Locate the cell with the specified text and output its (x, y) center coordinate. 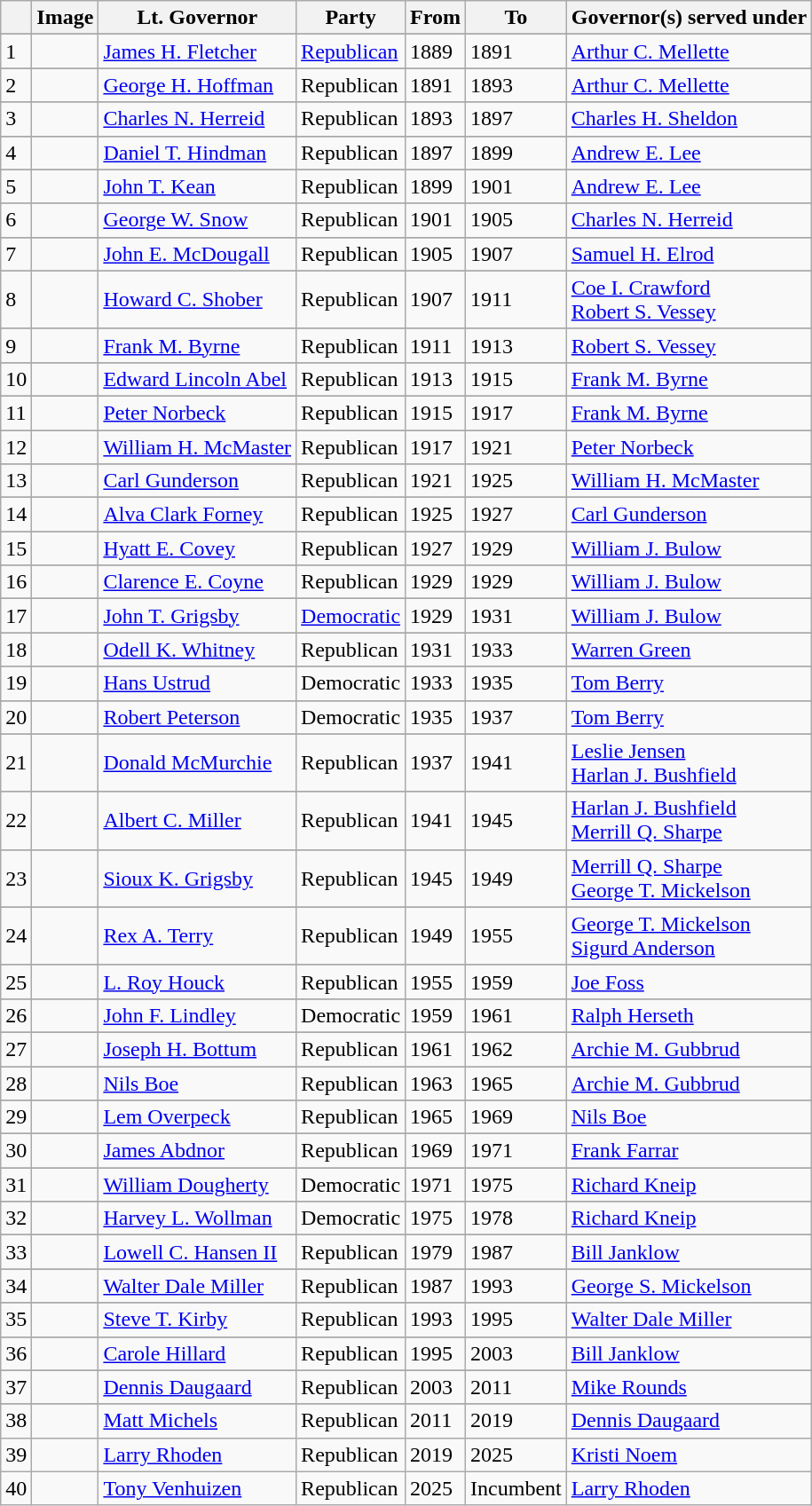
1978 (516, 1218)
Lt. Governor (197, 18)
Incumbent (516, 1488)
30 (16, 1151)
Party (351, 18)
Howard C. Shober (197, 300)
Robert S. Vessey (689, 345)
Lem Overpeck (197, 1117)
17 (16, 616)
36 (16, 1353)
John T. Grigsby (197, 616)
40 (16, 1488)
27 (16, 1049)
Edward Lincoln Abel (197, 379)
Joseph H. Bottum (197, 1049)
Harvey L. Wollman (197, 1218)
Image (66, 18)
Coe I. CrawfordRobert S. Vessey (689, 300)
2 (16, 85)
12 (16, 446)
George S. Mickelson (689, 1286)
Mike Rounds (689, 1387)
John T. Kean (197, 186)
34 (16, 1286)
Frank Farrar (689, 1151)
Charles H. Sheldon (689, 119)
Steve T. Kirby (197, 1320)
13 (16, 481)
William Dougherty (197, 1185)
33 (16, 1252)
Leslie JensenHarlan J. Bushfield (689, 763)
4 (16, 153)
Tony Venhuizen (197, 1488)
23 (16, 879)
Alva Clark Forney (197, 515)
21 (16, 763)
16 (16, 582)
George T. MickelsonSigurd Anderson (689, 935)
32 (16, 1218)
37 (16, 1387)
Albert C. Miller (197, 820)
John F. Lindley (197, 1015)
Lowell C. Hansen II (197, 1252)
Odell K. Whitney (197, 650)
Merrill Q. SharpeGeorge T. Mickelson (689, 879)
38 (16, 1421)
9 (16, 345)
To (516, 18)
20 (16, 717)
1963 (436, 1084)
1889 (436, 51)
John E. McDougall (197, 254)
Samuel H. Elrod (689, 254)
26 (16, 1015)
Carole Hillard (197, 1353)
L. Roy Houck (197, 982)
18 (16, 650)
5 (16, 186)
19 (16, 683)
James H. Fletcher (197, 51)
6 (16, 220)
George H. Hoffman (197, 85)
Governor(s) served under (689, 18)
14 (16, 515)
James Abdnor (197, 1151)
Joe Foss (689, 982)
Daniel T. Hindman (197, 153)
George W. Snow (197, 220)
Warren Green (689, 650)
10 (16, 379)
28 (16, 1084)
3 (16, 119)
22 (16, 820)
31 (16, 1185)
Donald McMurchie (197, 763)
From (436, 18)
8 (16, 300)
25 (16, 982)
Sioux K. Grigsby (197, 879)
1 (16, 51)
11 (16, 413)
Clarence E. Coyne (197, 582)
7 (16, 254)
Ralph Herseth (689, 1015)
Hyatt E. Covey (197, 548)
Rex A. Terry (197, 935)
15 (16, 548)
24 (16, 935)
Hans Ustrud (197, 683)
Harlan J. BushfieldMerrill Q. Sharpe (689, 820)
39 (16, 1455)
Kristi Noem (689, 1455)
29 (16, 1117)
1979 (436, 1252)
Matt Michels (197, 1421)
Robert Peterson (197, 717)
35 (16, 1320)
1962 (516, 1049)
